Detect which cell encompasses the target text, then output its (x, y) center coordinate. 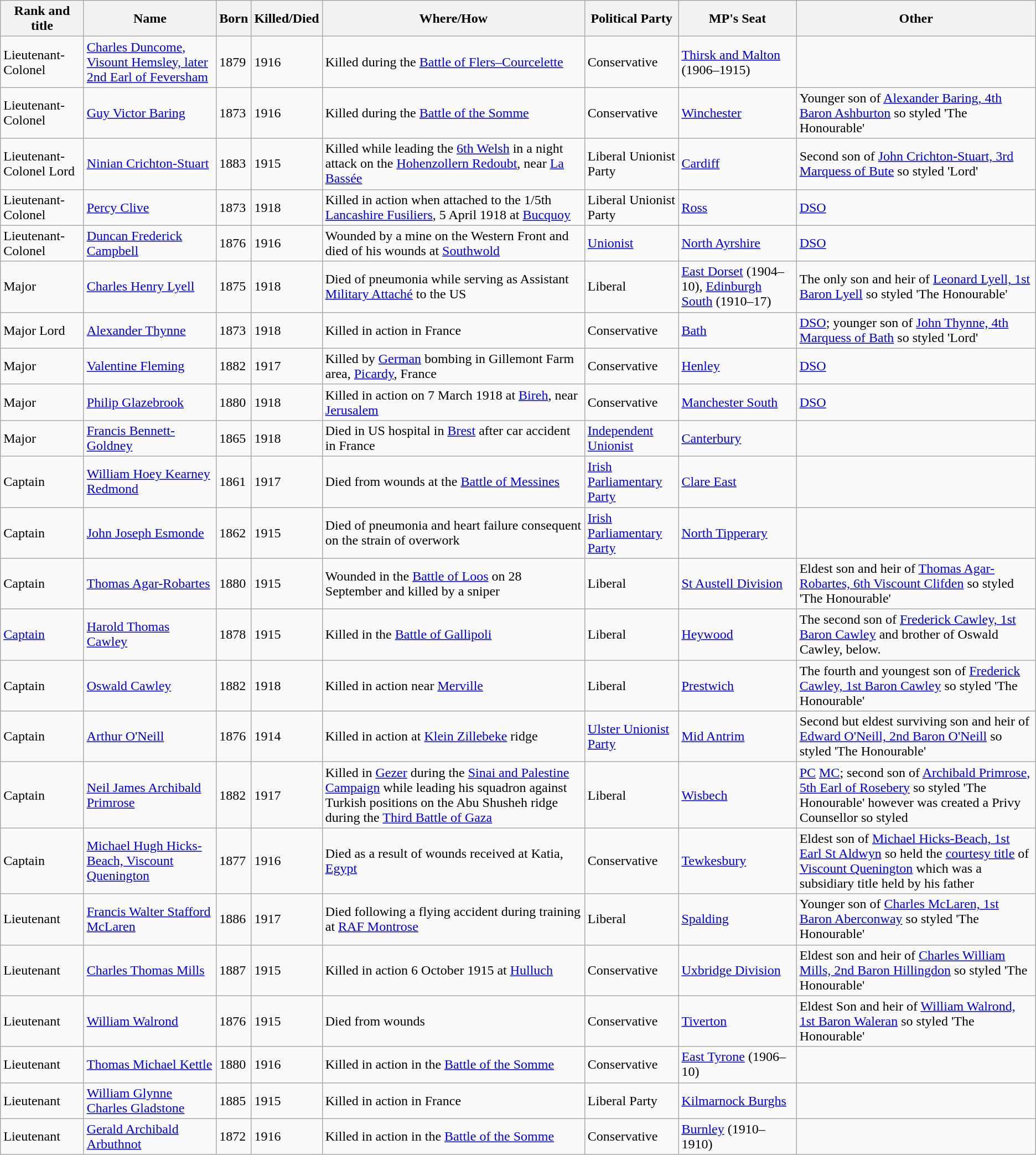
Died from wounds (453, 1021)
Oswald Cawley (150, 686)
Francis Walter Stafford McLaren (150, 919)
North Tipperary (737, 532)
Political Party (631, 19)
Philip Glazebrook (150, 402)
The only son and heir of Leonard Lyell, 1st Baron Lyell so styled 'The Honourable' (916, 287)
Francis Bennett-Goldney (150, 438)
East Tyrone (1906–10) (737, 1065)
Neil James Archibald Primrose (150, 795)
Born (234, 19)
1883 (234, 164)
Died of pneumonia while serving as Assistant Military Attaché to the US (453, 287)
Uxbridge Division (737, 970)
Arthur O'Neill (150, 737)
St Austell Division (737, 584)
Killed during the Battle of Flers–Courcelette (453, 62)
Other (916, 19)
MP's Seat (737, 19)
1887 (234, 970)
1878 (234, 635)
Duncan Frederick Campbell (150, 244)
Unionist (631, 244)
Killed in action at Klein Zillebeke ridge (453, 737)
Canterbury (737, 438)
The second son of Frederick Cawley, 1st Baron Cawley and brother of Oswald Cawley, below. (916, 635)
Wounded by a mine on the Western Front and died of his wounds at Southwold (453, 244)
Major Lord (42, 330)
East Dorset (1904–10), Edinburgh South (1910–17) (737, 287)
Died from wounds at the Battle of Messines (453, 481)
Where/How (453, 19)
1885 (234, 1100)
Killed during the Battle of the Somme (453, 113)
William Walrond (150, 1021)
Killed in action near Merville (453, 686)
Ross (737, 207)
1886 (234, 919)
Name (150, 19)
Charles Thomas Mills (150, 970)
Died following a flying accident during training at RAF Montrose (453, 919)
Mid Antrim (737, 737)
Wounded in the Battle of Loos on 28 September and killed by a sniper (453, 584)
Rank and title (42, 19)
Manchester South (737, 402)
1872 (234, 1137)
Tiverton (737, 1021)
Killed by German bombing in Gillemont Farm area, Picardy, France (453, 366)
John Joseph Esmonde (150, 532)
Heywood (737, 635)
Eldest son and heir of Thomas Agar-Robartes, 6th Viscount Clifden so styled 'The Honourable' (916, 584)
Thomas Michael Kettle (150, 1065)
William Hoey Kearney Redmond (150, 481)
Alexander Thynne (150, 330)
Henley (737, 366)
Guy Victor Baring (150, 113)
The fourth and youngest son of Frederick Cawley, 1st Baron Cawley so styled 'The Honourable' (916, 686)
Valentine Fleming (150, 366)
Eldest Son and heir of William Walrond, 1st Baron Waleran so styled 'The Honourable' (916, 1021)
Lieutenant-Colonel Lord (42, 164)
Percy Clive (150, 207)
Ninian Crichton-Stuart (150, 164)
Tewkesbury (737, 861)
Died as a result of wounds received at Katia, Egypt (453, 861)
1879 (234, 62)
Died in US hospital in Brest after car accident in France (453, 438)
1877 (234, 861)
Independent Unionist (631, 438)
Kilmarnock Burghs (737, 1100)
Killed while leading the 6th Welsh in a night attack on the Hohenzollern Redoubt, near La Bassée (453, 164)
Burnley (1910–1910) (737, 1137)
Ulster Unionist Party (631, 737)
Clare East (737, 481)
Gerald Archibald Arbuthnot (150, 1137)
Thirsk and Malton (1906–1915) (737, 62)
William Glynne Charles Gladstone (150, 1100)
Killed in action on 7 March 1918 at Bireh, near Jerusalem (453, 402)
Charles Henry Lyell (150, 287)
Harold Thomas Cawley (150, 635)
Cardiff (737, 164)
Eldest son and heir of Charles William Mills, 2nd Baron Hillingdon so styled 'The Honourable' (916, 970)
Thomas Agar-Robartes (150, 584)
Killed/Died (287, 19)
Died of pneumonia and heart failure consequent on the strain of overwork (453, 532)
Second but eldest surviving son and heir of Edward O'Neill, 2nd Baron O'Neill so styled 'The Honourable' (916, 737)
1865 (234, 438)
PC MC; second son of Archibald Primrose, 5th Earl of Rosebery so styled 'The Honourable' however was created a Privy Counsellor so styled (916, 795)
Second son of John Crichton-Stuart, 3rd Marquess of Bute so styled 'Lord' (916, 164)
Prestwich (737, 686)
Winchester (737, 113)
Bath (737, 330)
DSO; younger son of John Thynne, 4th Marquess of Bath so styled 'Lord' (916, 330)
Younger son of Alexander Baring, 4th Baron Ashburton so styled 'The Honourable' (916, 113)
Killed in the Battle of Gallipoli (453, 635)
North Ayrshire (737, 244)
1862 (234, 532)
Liberal Party (631, 1100)
1914 (287, 737)
1861 (234, 481)
Charles Duncome, Visount Hemsley, later 2nd Earl of Feversham (150, 62)
Spalding (737, 919)
Wisbech (737, 795)
Michael Hugh Hicks-Beach, Viscount Quenington (150, 861)
1875 (234, 287)
Killed in action when attached to the 1/5th Lancashire Fusiliers, 5 April 1918 at Bucquoy (453, 207)
Killed in action 6 October 1915 at Hulluch (453, 970)
Younger son of Charles McLaren, 1st Baron Aberconway so styled 'The Honourable' (916, 919)
